Capture the cell that displays the provided text and extract its [x, y] central coordinate. 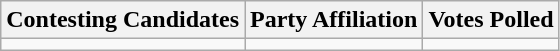
Contesting Candidates [123, 20]
Votes Polled [491, 20]
Party Affiliation [334, 20]
